Provide the (x, y) coordinate of the cell's center where the given text is located.  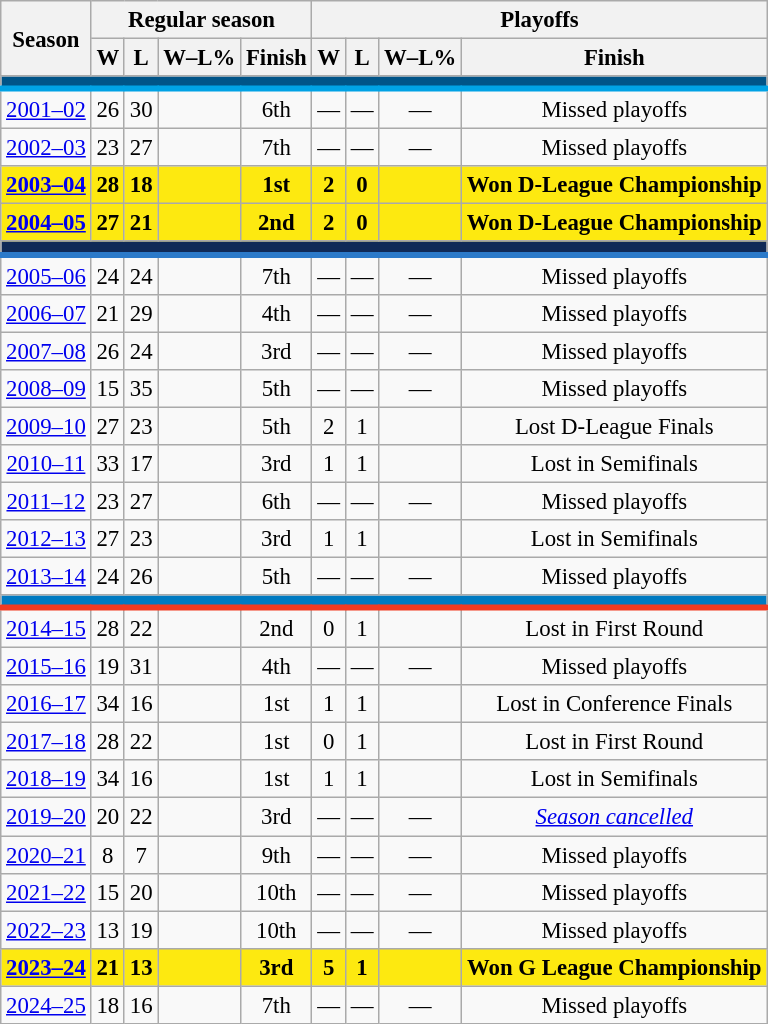
Lost D-League Finals (614, 426)
2015–16 (46, 667)
2013–14 (46, 576)
2017–18 (46, 742)
2018–19 (46, 779)
2024–25 (46, 1005)
2008–09 (46, 388)
2001–02 (46, 109)
2002–03 (46, 148)
2009–10 (46, 426)
Lost in Conference Finals (614, 704)
Season cancelled (614, 817)
Playoffs (540, 20)
9th (276, 855)
2016–17 (46, 704)
2022–23 (46, 930)
8 (108, 855)
2011–12 (46, 501)
29 (140, 313)
2004–05 (46, 223)
35 (140, 388)
33 (108, 464)
7 (140, 855)
17 (140, 464)
2003–04 (46, 185)
Season (46, 38)
2019–20 (46, 817)
2005–06 (46, 274)
30 (140, 109)
5 (328, 967)
2023–24 (46, 967)
Won G League Championship (614, 967)
2006–07 (46, 313)
2021–22 (46, 892)
2014–15 (46, 628)
Regular season (202, 20)
2020–21 (46, 855)
2007–08 (46, 351)
31 (140, 667)
2012–13 (46, 539)
2010–11 (46, 464)
